Output the (X, Y) coordinate of the center of the cell containing the given text.  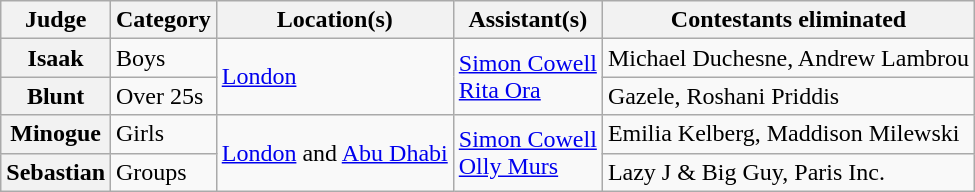
Sebastian (56, 172)
Simon CowellRita Ora (528, 77)
Minogue (56, 134)
Over 25s (164, 96)
Groups (164, 172)
Isaak (56, 58)
Simon CowellOlly Murs (528, 153)
Boys (164, 58)
Contestants eliminated (788, 20)
Location(s) (334, 20)
Michael Duchesne, Andrew Lambrou (788, 58)
Blunt (56, 96)
London (334, 77)
Lazy J & Big Guy, Paris Inc. (788, 172)
Category (164, 20)
Emilia Kelberg, Maddison Milewski (788, 134)
Gazele, Roshani Priddis (788, 96)
Assistant(s) (528, 20)
Girls (164, 134)
London and Abu Dhabi (334, 153)
Judge (56, 20)
